For the text-containing cell, return its midpoint in [x, y] coordinate format. 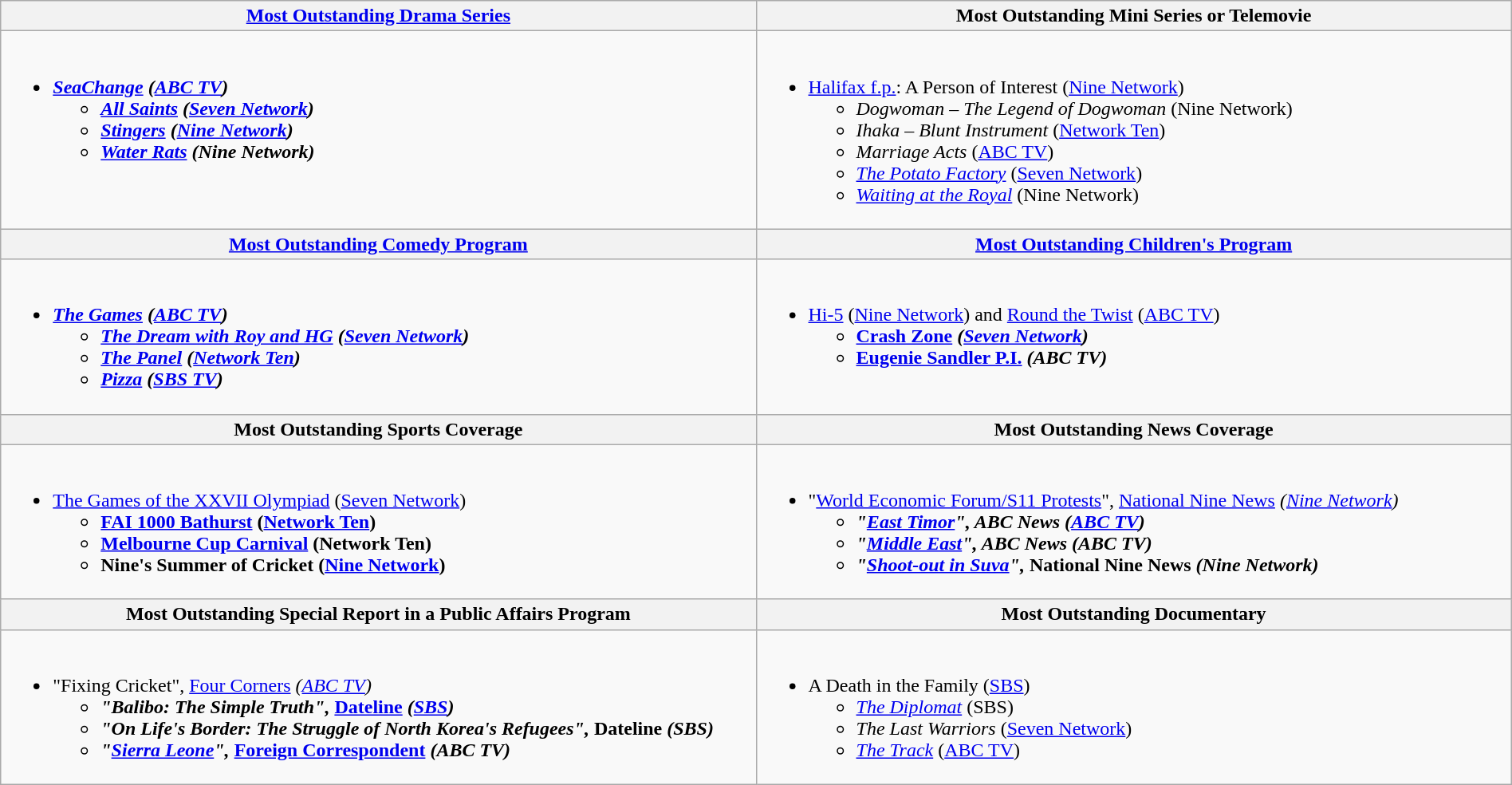
SeaChange (ABC TV)All Saints (Seven Network)Stingers (Nine Network)Water Rats (Nine Network) [378, 130]
Most Outstanding Documentary [1134, 614]
Most Outstanding News Coverage [1134, 429]
Most Outstanding Mini Series or Telemovie [1134, 16]
The Games (ABC TV)The Dream with Roy and HG (Seven Network)The Panel (Network Ten)Pizza (SBS TV) [378, 337]
A Death in the Family (SBS)The Diplomat (SBS)The Last Warriors (Seven Network)The Track (ABC TV) [1134, 707]
Hi-5 (Nine Network) and Round the Twist (ABC TV)Crash Zone (Seven Network)Eugenie Sandler P.I. (ABC TV) [1134, 337]
Most Outstanding Comedy Program [378, 244]
Most Outstanding Drama Series [378, 16]
Most Outstanding Special Report in a Public Affairs Program [378, 614]
Most Outstanding Children's Program [1134, 244]
Most Outstanding Sports Coverage [378, 429]
